Detect which cell encompasses the target text, then output its [x, y] center coordinate. 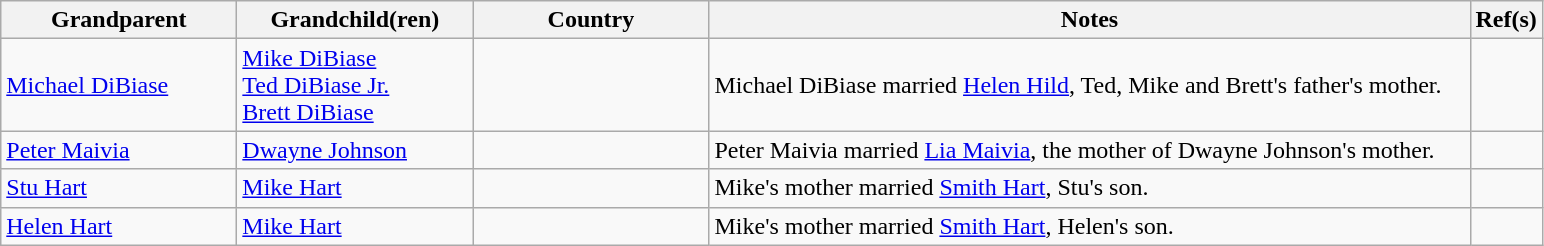
Stu Hart [119, 188]
Dwayne Johnson [355, 150]
Mike DiBiaseTed DiBiase Jr.Brett DiBiase [355, 85]
Grandparent [119, 20]
Mike's mother married Smith Hart, Helen's son. [1090, 226]
Notes [1090, 20]
Peter Maivia [119, 150]
Country [591, 20]
Michael DiBiase [119, 85]
Helen Hart [119, 226]
Grandchild(ren) [355, 20]
Peter Maivia married Lia Maivia, the mother of Dwayne Johnson's mother. [1090, 150]
Ref(s) [1506, 20]
Michael DiBiase married Helen Hild, Ted, Mike and Brett's father's mother. [1090, 85]
Mike's mother married Smith Hart, Stu's son. [1090, 188]
